Return the (x, y) coordinate for the center point of the cell that contains the specified text.  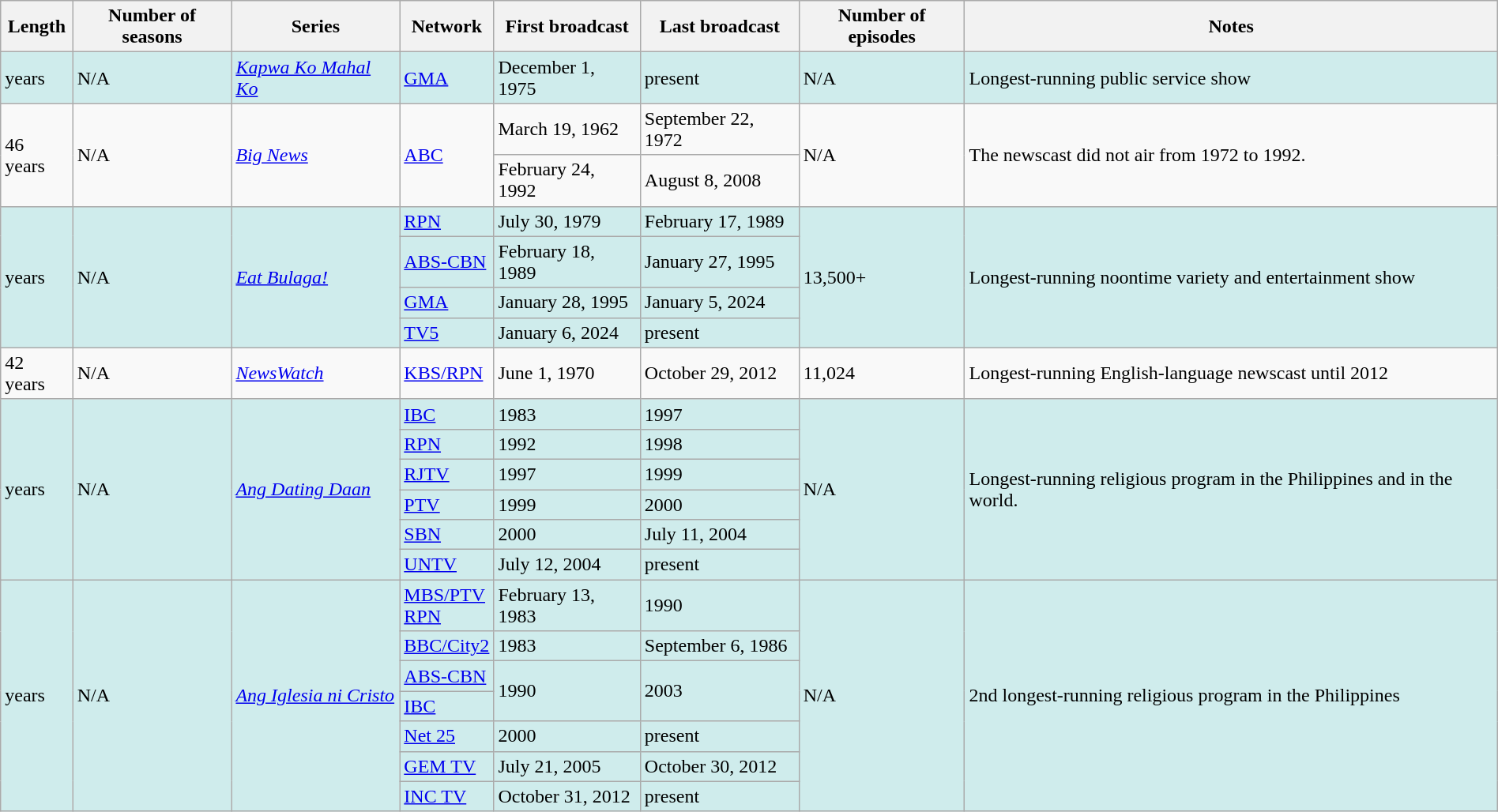
11,024 (882, 373)
2003 (719, 691)
Longest-running public service show (1231, 77)
Ang Iglesia ni Cristo (316, 695)
Network (447, 27)
January 6, 2024 (567, 333)
Series (316, 27)
RJTV (447, 474)
Big News (316, 155)
Number of episodes (882, 27)
January 28, 1995 (567, 303)
PTV (447, 505)
July 30, 1979 (567, 221)
Number of seasons (152, 27)
ABC (447, 155)
January 5, 2024 (719, 303)
First broadcast (567, 27)
13,500+ (882, 276)
Ang Dating Daan (316, 489)
MBS/PTV RPN (447, 605)
Longest-running noontime variety and entertainment show (1231, 276)
January 27, 1995 (719, 262)
1998 (719, 444)
BBC/City2 (447, 646)
Longest-running religious program in the Philippines and in the world. (1231, 489)
July 12, 2004 (567, 565)
October 30, 2012 (719, 766)
SBN (447, 535)
October 31, 2012 (567, 796)
February 17, 1989 (719, 221)
Eat Bulaga! (316, 276)
September 6, 1986 (719, 646)
TV5 (447, 333)
INC TV (447, 796)
The newscast did not air from 1972 to 1992. (1231, 155)
September 22, 1972 (719, 130)
42 years (36, 373)
June 1, 1970 (567, 373)
Longest-running English-language newscast until 2012 (1231, 373)
July 11, 2004 (719, 535)
Last broadcast (719, 27)
February 13, 1983 (567, 605)
Kapwa Ko Mahal Ko (316, 77)
Length (36, 27)
Notes (1231, 27)
Net 25 (447, 736)
46 years (36, 155)
GEM TV (447, 766)
March 19, 1962 (567, 130)
NewsWatch (316, 373)
July 21, 2005 (567, 766)
August 8, 2008 (719, 180)
UNTV (447, 565)
December 1, 1975 (567, 77)
1992 (567, 444)
2nd longest-running religious program in the Philippines (1231, 695)
KBS/RPN (447, 373)
February 18, 1989 (567, 262)
October 29, 2012 (719, 373)
February 24, 1992 (567, 180)
